For the text-containing cell, return its midpoint in (x, y) coordinate format. 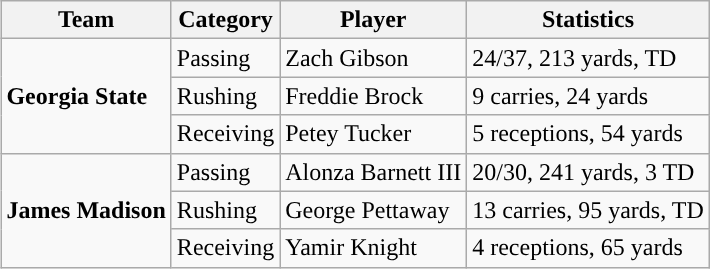
Georgia State (86, 96)
Alonza Barnett III (374, 172)
Category (225, 20)
Zach Gibson (374, 58)
5 receptions, 54 yards (588, 134)
24/37, 213 yards, TD (588, 58)
George Pettaway (374, 210)
Petey Tucker (374, 134)
Yamir Knight (374, 248)
James Madison (86, 210)
Freddie Brock (374, 96)
Player (374, 20)
9 carries, 24 yards (588, 96)
13 carries, 95 yards, TD (588, 210)
Statistics (588, 20)
4 receptions, 65 yards (588, 248)
Team (86, 20)
20/30, 241 yards, 3 TD (588, 172)
